Return the (X, Y) coordinate for the center point of the cell that contains the specified text.  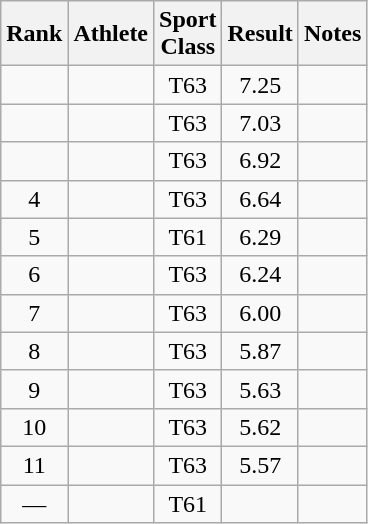
9 (34, 389)
Athlete (111, 34)
5.62 (260, 427)
5 (34, 237)
4 (34, 199)
7.25 (260, 85)
6.64 (260, 199)
6 (34, 275)
7.03 (260, 123)
10 (34, 427)
Sport Class (188, 34)
6.92 (260, 161)
6.24 (260, 275)
5.87 (260, 351)
5.63 (260, 389)
Notes (332, 34)
8 (34, 351)
7 (34, 313)
11 (34, 465)
Result (260, 34)
6.29 (260, 237)
— (34, 503)
6.00 (260, 313)
5.57 (260, 465)
Rank (34, 34)
